Scan for the cell matching the given text and deliver its [x, y] coordinate at center. 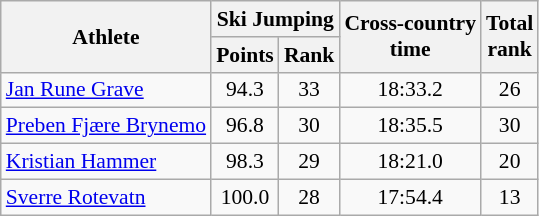
Total rank [510, 36]
18:33.2 [410, 90]
Jan Rune Grave [106, 90]
26 [510, 90]
Athlete [106, 36]
94.3 [245, 90]
13 [510, 197]
17:54.4 [410, 197]
33 [310, 90]
Ski Jumping [275, 19]
98.3 [245, 162]
Sverre Rotevatn [106, 197]
20 [510, 162]
28 [310, 197]
29 [310, 162]
Points [245, 55]
Preben Fjære Brynemo [106, 126]
Rank [310, 55]
18:21.0 [410, 162]
96.8 [245, 126]
Cross-country time [410, 36]
Kristian Hammer [106, 162]
18:35.5 [410, 126]
100.0 [245, 197]
